Return (X, Y) of the center of cell containing provided text 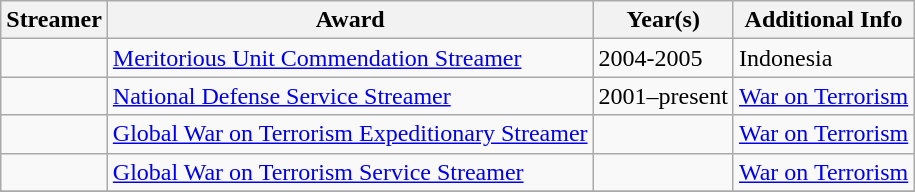
2004-2005 (663, 58)
Award (350, 20)
Meritorious Unit Commendation Streamer (350, 58)
Indonesia (823, 58)
Global War on Terrorism Expeditionary Streamer (350, 134)
Year(s) (663, 20)
2001–present (663, 96)
Global War on Terrorism Service Streamer (350, 172)
National Defense Service Streamer (350, 96)
Additional Info (823, 20)
Streamer (54, 20)
